Find where the given text appears and provide that cell's center as (x, y) coordinate. 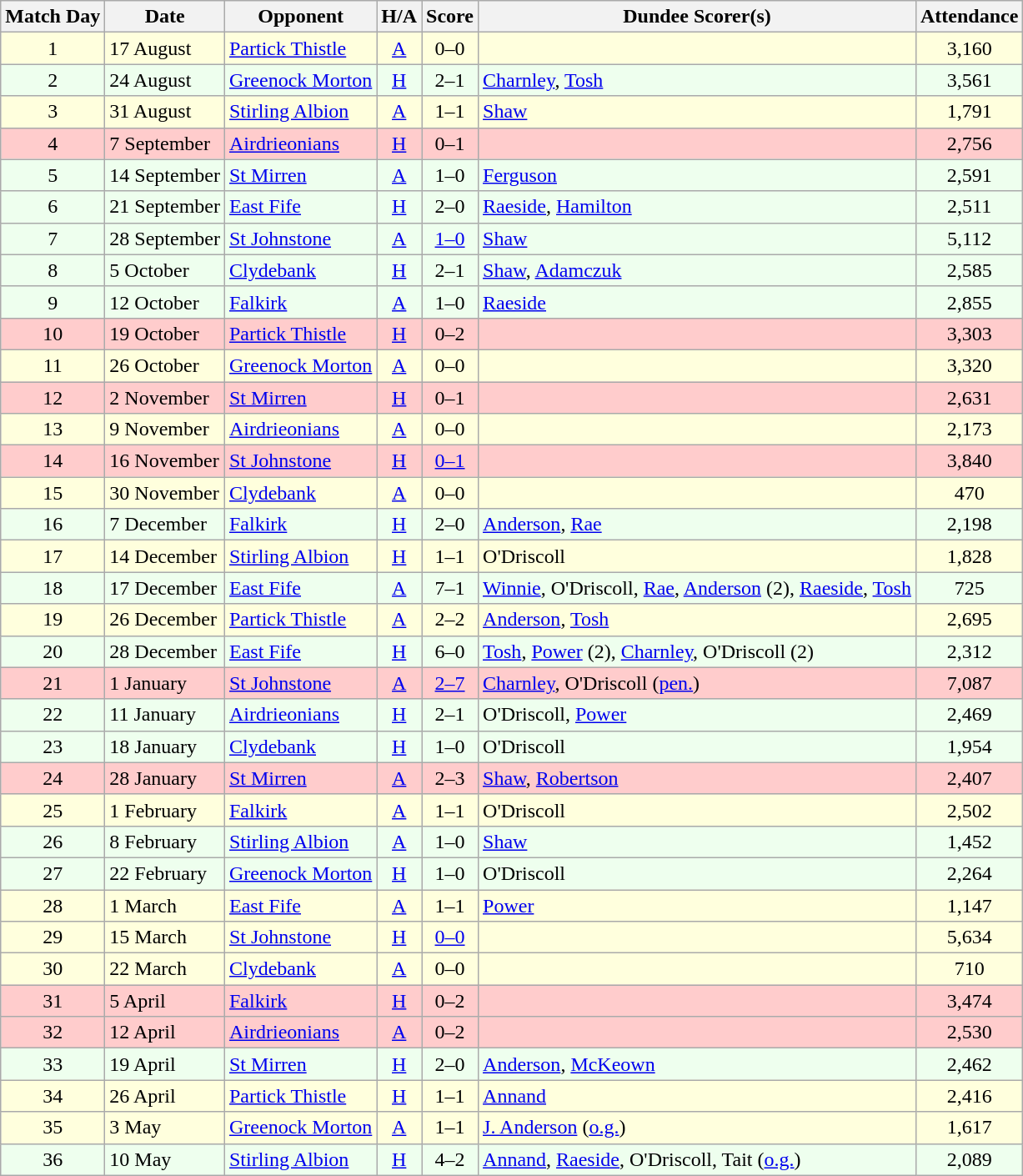
3,303 (969, 334)
3 May (165, 1128)
18 (53, 588)
12 April (165, 1033)
13 (53, 430)
2–2 (450, 620)
27 (53, 873)
20 (53, 651)
28 (53, 905)
7–1 (450, 588)
31 (53, 1001)
1,791 (969, 112)
Date (165, 17)
26 (53, 842)
2,585 (969, 270)
24 August (165, 80)
4 (53, 143)
22 February (165, 873)
8 (53, 270)
Tosh, Power (2), Charnley, O'Driscoll (2) (697, 651)
29 (53, 937)
28 September (165, 239)
J. Anderson (o.g.) (697, 1128)
2,407 (969, 778)
Opponent (300, 17)
4–2 (450, 1159)
1,147 (969, 905)
32 (53, 1033)
2,089 (969, 1159)
15 (53, 493)
725 (969, 588)
O'Driscoll, Power (697, 715)
22 March (165, 969)
30 November (165, 493)
Charnley, Tosh (697, 80)
17 December (165, 588)
34 (53, 1096)
2,756 (969, 143)
28 December (165, 651)
3,160 (969, 48)
Anderson, McKeown (697, 1064)
1,954 (969, 746)
7 September (165, 143)
17 August (165, 48)
31 August (165, 112)
Raeside (697, 302)
19 April (165, 1064)
Score (450, 17)
1 February (165, 810)
17 (53, 556)
Ferguson (697, 175)
22 (53, 715)
7 December (165, 525)
6–0 (450, 651)
2 November (165, 398)
25 (53, 810)
3,320 (969, 365)
Annand (697, 1096)
5 October (165, 270)
710 (969, 969)
21 (53, 683)
24 (53, 778)
10 (53, 334)
Shaw, Robertson (697, 778)
14 (53, 461)
1,828 (969, 556)
Match Day (53, 17)
3,840 (969, 461)
28 January (165, 778)
2,855 (969, 302)
Power (697, 905)
Winnie, O'Driscoll, Rae, Anderson (2), Raeside, Tosh (697, 588)
Charnley, O'Driscoll (pen.) (697, 683)
2–3 (450, 778)
6 (53, 207)
3,561 (969, 80)
2,695 (969, 620)
23 (53, 746)
2,264 (969, 873)
3,474 (969, 1001)
15 March (165, 937)
2,173 (969, 430)
5,634 (969, 937)
2,416 (969, 1096)
2,462 (969, 1064)
Raeside, Hamilton (697, 207)
Attendance (969, 17)
Shaw, Adamczuk (697, 270)
11 January (165, 715)
5 April (165, 1001)
26 December (165, 620)
1,617 (969, 1128)
2–7 (450, 683)
H/A (399, 17)
2,511 (969, 207)
30 (53, 969)
9 November (165, 430)
3 (53, 112)
33 (53, 1064)
1 January (165, 683)
2,198 (969, 525)
5,112 (969, 239)
2,502 (969, 810)
12 October (165, 302)
Dundee Scorer(s) (697, 17)
2,469 (969, 715)
Anderson, Tosh (697, 620)
35 (53, 1128)
11 (53, 365)
Anderson, Rae (697, 525)
36 (53, 1159)
2,631 (969, 398)
1,452 (969, 842)
7,087 (969, 683)
18 January (165, 746)
7 (53, 239)
19 (53, 620)
1 (53, 48)
14 September (165, 175)
12 (53, 398)
8 February (165, 842)
2,312 (969, 651)
26 October (165, 365)
26 April (165, 1096)
14 December (165, 556)
5 (53, 175)
19 October (165, 334)
9 (53, 302)
16 (53, 525)
21 September (165, 207)
16 November (165, 461)
Annand, Raeside, O'Driscoll, Tait (o.g.) (697, 1159)
2,530 (969, 1033)
10 May (165, 1159)
2,591 (969, 175)
1 March (165, 905)
470 (969, 493)
2 (53, 80)
